Identify which cell holds the provided text, then report its (X, Y) central coordinate. 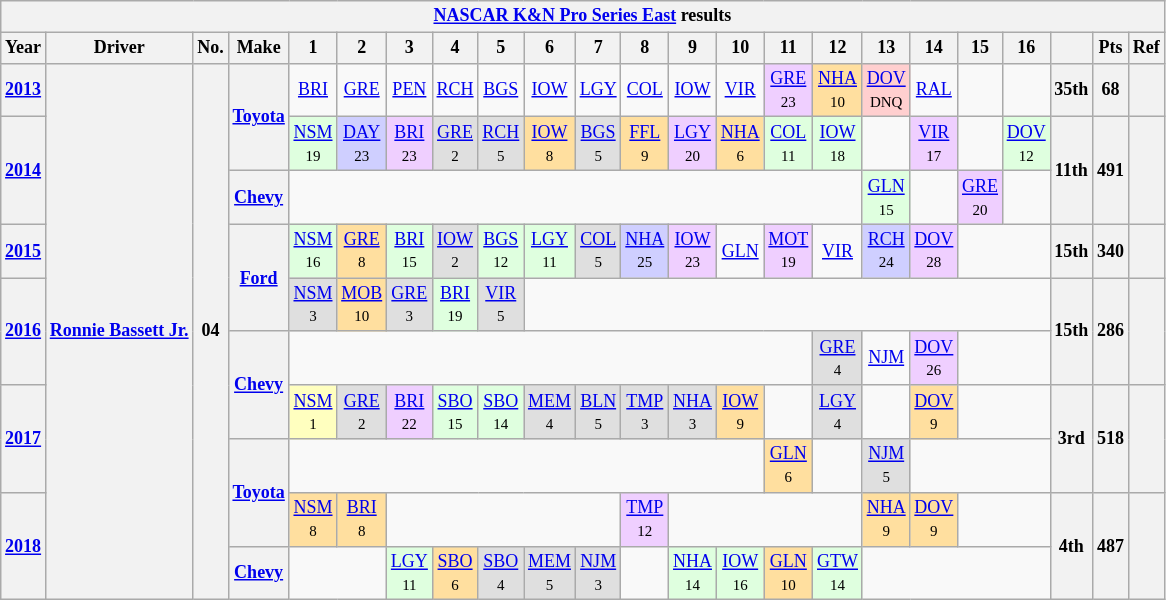
GLN10 (788, 573)
MEM4 (550, 412)
IOW23 (693, 251)
MOT19 (788, 251)
Ford (258, 278)
BRI (313, 90)
11th (1072, 170)
Ref (1146, 48)
35th (1072, 90)
VIR5 (501, 305)
RCH5 (501, 144)
NJM (886, 358)
TMP3 (645, 412)
NSM19 (313, 144)
SBO4 (501, 573)
14 (934, 48)
BRI22 (410, 412)
NSM8 (313, 519)
MOB10 (362, 305)
NHA10 (838, 90)
NASCAR K&N Pro Series East results (582, 16)
NJM3 (598, 573)
3rd (1072, 438)
IOW16 (740, 573)
BGS (501, 90)
LGY4 (838, 412)
IOW2 (455, 251)
2015 (24, 251)
BRI15 (410, 251)
2018 (24, 546)
9 (693, 48)
68 (1111, 90)
Year (24, 48)
NHA14 (693, 573)
2014 (24, 170)
16 (1026, 48)
491 (1111, 170)
SBO6 (455, 573)
No. (210, 48)
VIR17 (934, 144)
10 (740, 48)
LGY (598, 90)
MEM5 (550, 573)
5 (501, 48)
RAL (934, 90)
04 (210, 332)
NHA25 (645, 251)
COL (645, 90)
DOV28 (934, 251)
Pts (1111, 48)
Ronnie Bassett Jr. (119, 332)
IOW18 (838, 144)
GRE (362, 90)
DOVDNQ (886, 90)
NJM5 (886, 466)
SBO15 (455, 412)
BRI8 (362, 519)
GLN (740, 251)
BLN5 (598, 412)
BRI23 (410, 144)
11 (788, 48)
LGY20 (693, 144)
487 (1111, 546)
GRE23 (788, 90)
SBO14 (501, 412)
13 (886, 48)
BGS5 (598, 144)
GLN15 (886, 197)
DAY23 (362, 144)
6 (550, 48)
NSM16 (313, 251)
FFL9 (645, 144)
2 (362, 48)
COL11 (788, 144)
BRI19 (455, 305)
GRE20 (980, 197)
340 (1111, 251)
12 (838, 48)
NSM1 (313, 412)
NHA6 (740, 144)
GTW14 (838, 573)
4th (1072, 546)
RCH (455, 90)
GRE8 (362, 251)
BGS12 (501, 251)
COL5 (598, 251)
2017 (24, 438)
IOW9 (740, 412)
IOW8 (550, 144)
2013 (24, 90)
DOV12 (1026, 144)
NHA9 (886, 519)
3 (410, 48)
15 (980, 48)
NHA3 (693, 412)
2016 (24, 332)
DOV26 (934, 358)
Make (258, 48)
GLN6 (788, 466)
GRE4 (838, 358)
7 (598, 48)
NSM3 (313, 305)
Driver (119, 48)
4 (455, 48)
286 (1111, 332)
518 (1111, 438)
8 (645, 48)
PEN (410, 90)
TMP12 (645, 519)
1 (313, 48)
GRE3 (410, 305)
RCH24 (886, 251)
